Scan for the cell matching the given text and deliver its (x, y) coordinate at center. 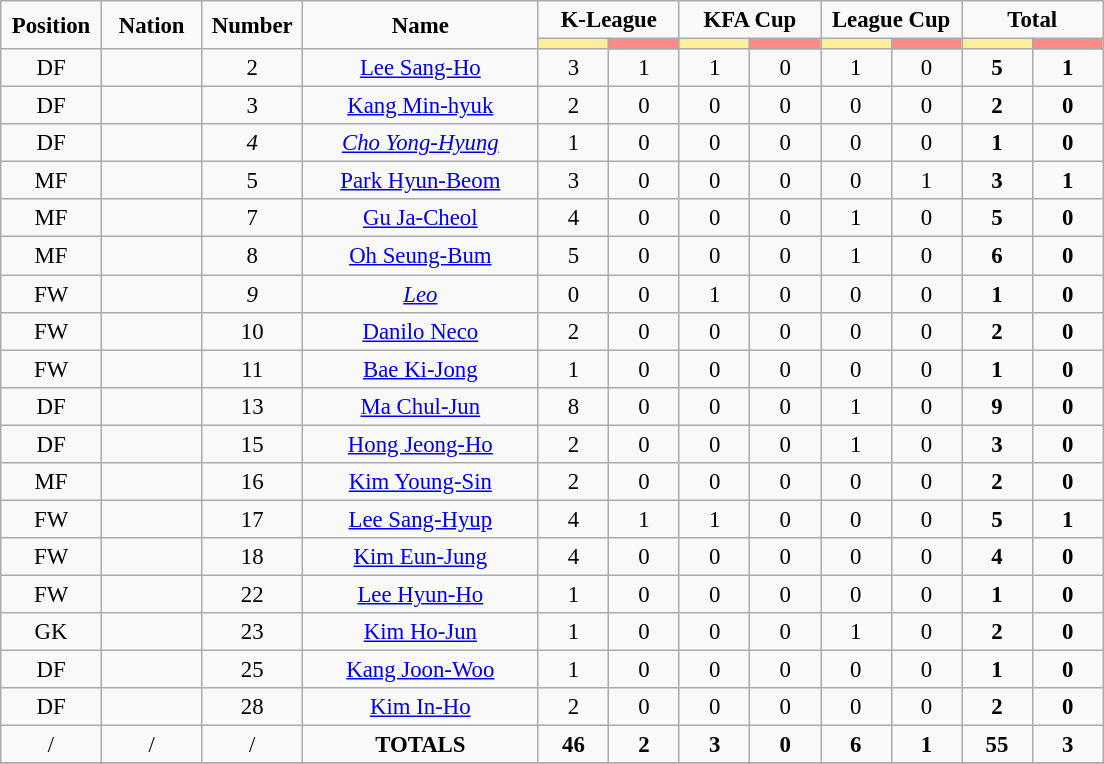
Nation (152, 25)
KFA Cup (750, 20)
TOTALS (421, 745)
Leo (421, 294)
Kang Min-hyuk (421, 106)
13 (252, 406)
46 (574, 745)
23 (252, 632)
10 (252, 331)
16 (252, 482)
Cho Yong-Hyung (421, 143)
Number (252, 25)
Danilo Neco (421, 331)
Lee Sang-Ho (421, 68)
League Cup (890, 20)
Park Hyun-Beom (421, 181)
Ma Chul-Jun (421, 406)
17 (252, 519)
Total (1032, 20)
11 (252, 369)
Oh Seung-Bum (421, 256)
Kang Joon-Woo (421, 670)
K-League (608, 20)
Kim Young-Sin (421, 482)
25 (252, 670)
22 (252, 594)
Kim Eun-Jung (421, 557)
Lee Sang-Hyup (421, 519)
Bae Ki-Jong (421, 369)
Hong Jeong-Ho (421, 444)
Lee Hyun-Ho (421, 594)
Gu Ja-Cheol (421, 219)
Kim Ho-Jun (421, 632)
18 (252, 557)
15 (252, 444)
55 (998, 745)
GK (52, 632)
7 (252, 219)
Kim In-Ho (421, 707)
Position (52, 25)
Name (421, 25)
28 (252, 707)
